Pinpoint the cell where the given text exists, returning its [x, y] midpoint coordinate. 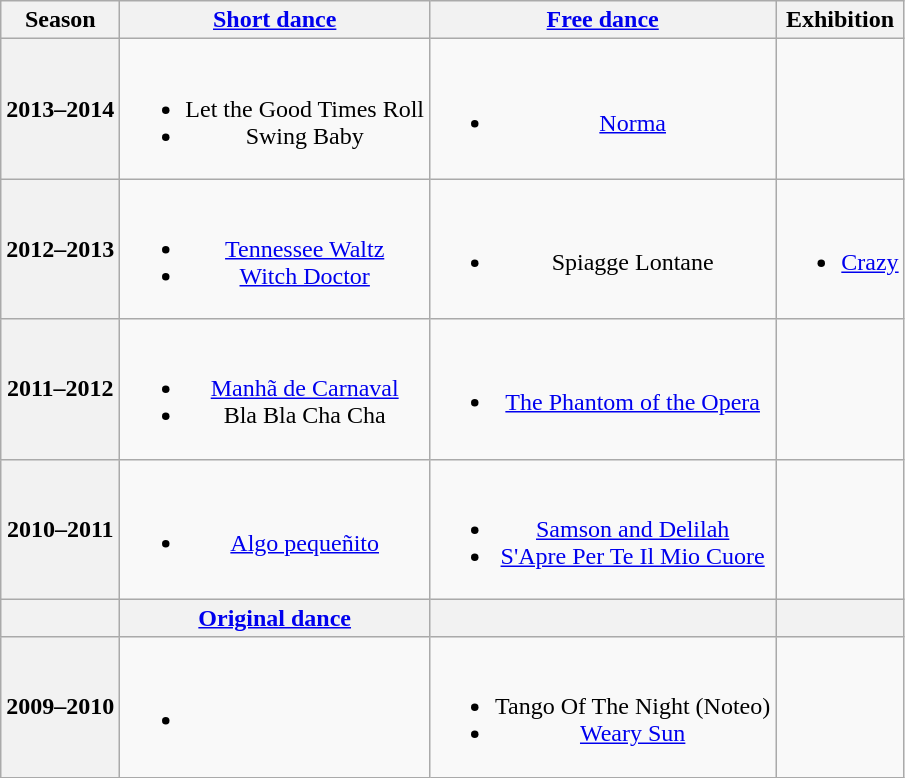
Short dance [275, 20]
Exhibition [840, 20]
Spiagge Lontane [603, 249]
The Phantom of the Opera [603, 389]
Tango Of The Night (Noteo) Weary Sun [603, 707]
Norma [603, 109]
Manhã de Carnaval Bla Bla Cha Cha [275, 389]
2013–2014 [60, 109]
Free dance [603, 20]
2010–2011 [60, 529]
Season [60, 20]
Samson and Delilah S'Apre Per Te Il Mio Cuore [603, 529]
Tennessee Waltz Witch Doctor [275, 249]
2009–2010 [60, 707]
Original dance [275, 618]
Crazy [840, 249]
Algo pequeñito [275, 529]
2011–2012 [60, 389]
Let the Good Times Roll Swing Baby [275, 109]
2012–2013 [60, 249]
